Scan for the cell matching the given text and deliver its (X, Y) coordinate at center. 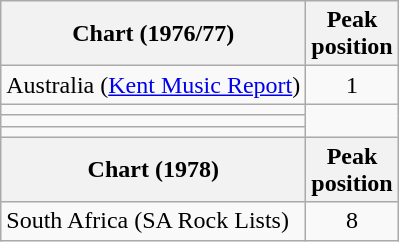
Chart (1978) (154, 170)
8 (352, 221)
South Africa (SA Rock Lists) (154, 221)
1 (352, 85)
Australia (Kent Music Report) (154, 85)
Chart (1976/77) (154, 34)
